Identify which cell holds the provided text, then report its (X, Y) central coordinate. 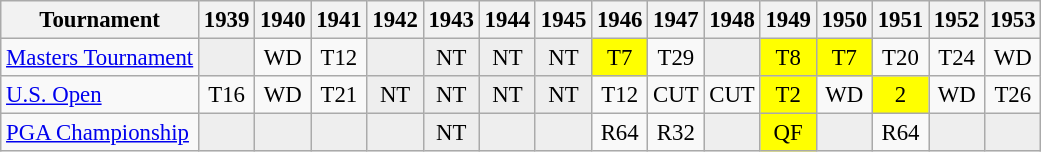
1942 (395, 20)
1949 (788, 20)
U.S. Open (100, 95)
T26 (1013, 95)
2 (900, 95)
T21 (339, 95)
QF (788, 133)
R32 (676, 133)
1939 (227, 20)
1941 (339, 20)
T8 (788, 58)
Tournament (100, 20)
1948 (732, 20)
T2 (788, 95)
T24 (957, 58)
1940 (283, 20)
1945 (563, 20)
1946 (620, 20)
T16 (227, 95)
T20 (900, 58)
1951 (900, 20)
1952 (957, 20)
1943 (451, 20)
PGA Championship (100, 133)
1950 (844, 20)
T29 (676, 58)
1944 (507, 20)
1953 (1013, 20)
Masters Tournament (100, 58)
1947 (676, 20)
